Return (X, Y) of the center of cell containing provided text 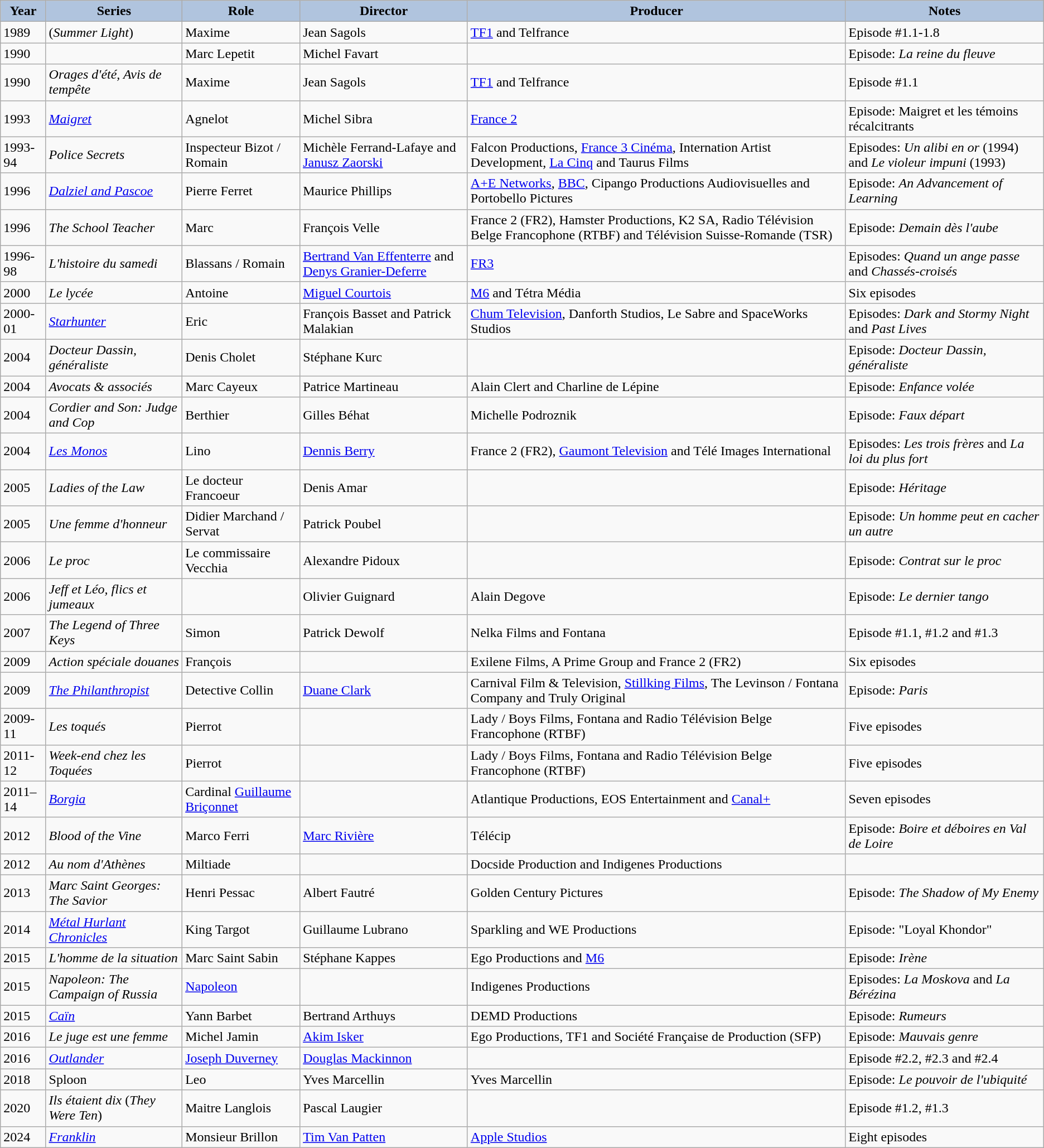
Sparkling and WE Productions (656, 929)
Jeff et Léo, flics et jumeaux (114, 597)
Eric (241, 321)
Episode: Enfance volée (945, 387)
Michel Favart (384, 54)
Ego Productions and M6 (656, 958)
Episode #1.1, #1.2 and #1.3 (945, 633)
Detective Collin (241, 691)
Episode: La reine du fleuve (945, 54)
Role (241, 11)
Episodes: Un alibi en or (1994) and Le violeur impuni (1993) (945, 155)
Pascal Laugier (384, 1108)
Episodes: Quand un ange passe and Chassés-croisés (945, 263)
Antoine (241, 292)
2014 (23, 929)
Caïn (114, 1016)
Alain Clert and Charline de Lépine (656, 387)
Chum Television, Danforth Studios, Le Sabre and SpaceWorks Studios (656, 321)
2013 (23, 893)
Director (384, 11)
Episode: Rumeurs (945, 1016)
The Legend of Three Keys (114, 633)
Cordier and Son: Judge and Cop (114, 415)
Albert Fautré (384, 893)
Alexandre Pidoux (384, 560)
1996-98 (23, 263)
Blood of the Vine (114, 836)
Orages d'été, Avis de tempête (114, 83)
Télécip (656, 836)
Lino (241, 452)
2009-11 (23, 726)
Marco Ferri (241, 836)
Henri Pessac (241, 893)
Duane Clark (384, 691)
Episodes: Dark and Stormy Night and Past Lives (945, 321)
L'histoire du samedi (114, 263)
Episode: Faux départ (945, 415)
Series (114, 11)
(Summer Light) (114, 32)
Les Monos (114, 452)
Eight episodes (945, 1137)
Episode: Un homme peut en cacher un autre (945, 524)
The Philanthropist (114, 691)
Maitre Langlois (241, 1108)
Episode: Demain dès l'aube (945, 228)
Marc Saint Georges: The Savior (114, 893)
Denis Amar (384, 488)
Le juge est une femme (114, 1037)
DEMD Productions (656, 1016)
Napoleon: The Campaign of Russia (114, 987)
Docside Production and Indigenes Productions (656, 864)
Patrick Poubel (384, 524)
France 2 (FR2), Hamster Productions, K2 SA, Radio Télévision Belge Francophone (RTBF) and Télévision Suisse-Romande (TSR) (656, 228)
Seven episodes (945, 799)
Les toqués (114, 726)
France 2 (656, 118)
Exilene Films, A Prime Group and France 2 (FR2) (656, 662)
Monsieur Brillon (241, 1137)
Episodes: Les trois frères and La loi du plus fort (945, 452)
2024 (23, 1137)
M6 and Tétra Média (656, 292)
Maigret (114, 118)
Denis Cholet (241, 357)
Didier Marchand / Servat (241, 524)
Episode #1.2, #1.3 (945, 1108)
2011-12 (23, 763)
Year (23, 11)
1993 (23, 118)
Franklin (114, 1137)
Dennis Berry (384, 452)
Carnival Film & Television, Stillking Films, The Levinson / Fontana Company and Truly Original (656, 691)
1993-94 (23, 155)
Episode: "Loyal Khondor" (945, 929)
Week-end chez les Toquées (114, 763)
Akim Isker (384, 1037)
2007 (23, 633)
Inspecteur Bizot / Romain (241, 155)
Berthier (241, 415)
Leo (241, 1079)
Michel Sibra (384, 118)
Golden Century Pictures (656, 893)
Le commissaire Vecchia (241, 560)
Episode: Irène (945, 958)
Episode #1.1-1.8 (945, 32)
Guillaume Lubrano (384, 929)
Cardinal Guillaume Briçonnet (241, 799)
Patrick Dewolf (384, 633)
Bertrand Van Effenterre and Denys Granier-Deferre (384, 263)
Starhunter (114, 321)
FR3 (656, 263)
Nelka Films and Fontana (656, 633)
Simon (241, 633)
Ego Productions, TF1 and Société Française de Production (SFP) (656, 1037)
Dalziel and Pascoe (114, 191)
Episode: Le pouvoir de l'ubiquité (945, 1079)
Borgia (114, 799)
Episode: Contrat sur le proc (945, 560)
Action spéciale douanes (114, 662)
Maurice Phillips (384, 191)
Le docteur Francoeur (241, 488)
Ils étaient dix (They Were Ten) (114, 1108)
Marc Rivière (384, 836)
Napoleon (241, 987)
Episode: Maigret et les témoins récalcitrants (945, 118)
Au nom d'Athènes (114, 864)
Stéphane Kurc (384, 357)
Episode: Paris (945, 691)
Stéphane Kappes (384, 958)
Miguel Courtois (384, 292)
Pierre Ferret (241, 191)
Agnelot (241, 118)
François Velle (384, 228)
2000 (23, 292)
Bertrand Arthuys (384, 1016)
Une femme d'honneur (114, 524)
Episode: Boire et déboires en Val de Loire (945, 836)
Miltiade (241, 864)
Métal Hurlant Chronicles (114, 929)
Episode: Héritage (945, 488)
Joseph Duverney (241, 1058)
Apple Studios (656, 1137)
Michelle Podroznik (656, 415)
King Targot (241, 929)
1989 (23, 32)
Alain Degove (656, 597)
Marc Cayeux (241, 387)
France 2 (FR2), Gaumont Television and Télé Images International (656, 452)
Douglas Mackinnon (384, 1058)
Marc (241, 228)
Marc Lepetit (241, 54)
Le proc (114, 560)
Sploon (114, 1079)
Le lycée (114, 292)
Atlantique Productions, EOS Entertainment and Canal+ (656, 799)
Gilles Béhat (384, 415)
Falcon Productions, France 3 Cinéma, Internation Artist Development, La Cinq and Taurus Films (656, 155)
Episode #2.2, #2.3 and #2.4 (945, 1058)
Blassans / Romain (241, 263)
A+E Networks, BBC, Cipango Productions Audiovisuelles and Portobello Pictures (656, 191)
Tim Van Patten (384, 1137)
Producer (656, 11)
Episodes: La Moskova and La Bérézina (945, 987)
2018 (23, 1079)
Indigenes Productions (656, 987)
Notes (945, 11)
Michèle Ferrand-Lafaye and Janusz Zaorski (384, 155)
Michel Jamin (241, 1037)
The School Teacher (114, 228)
2000-01 (23, 321)
François (241, 662)
Yann Barbet (241, 1016)
Docteur Dassin, généraliste (114, 357)
Episode #1.1 (945, 83)
Episode: Mauvais genre (945, 1037)
Episode: The Shadow of My Enemy (945, 893)
Patrice Martineau (384, 387)
Episode: Le dernier tango (945, 597)
L'homme de la situation (114, 958)
Episode: An Advancement of Learning (945, 191)
2020 (23, 1108)
Avocats & associés (114, 387)
Olivier Guignard (384, 597)
Episode: Docteur Dassin, généraliste (945, 357)
Ladies of the Law (114, 488)
Police Secrets (114, 155)
2011–14 (23, 799)
François Basset and Patrick Malakian (384, 321)
Marc Saint Sabin (241, 958)
Outlander (114, 1058)
